Determine the [X, Y] coordinate at the center of the cell enclosing the given text.  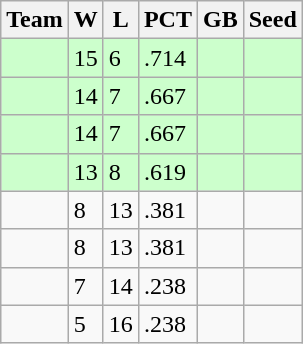
5 [86, 324]
6 [120, 58]
.714 [168, 58]
15 [86, 58]
Seed [272, 20]
L [120, 20]
W [86, 20]
PCT [168, 20]
16 [120, 324]
Team [35, 20]
GB [220, 20]
.619 [168, 172]
